Locate the cell with the specified text and output its (X, Y) center coordinate. 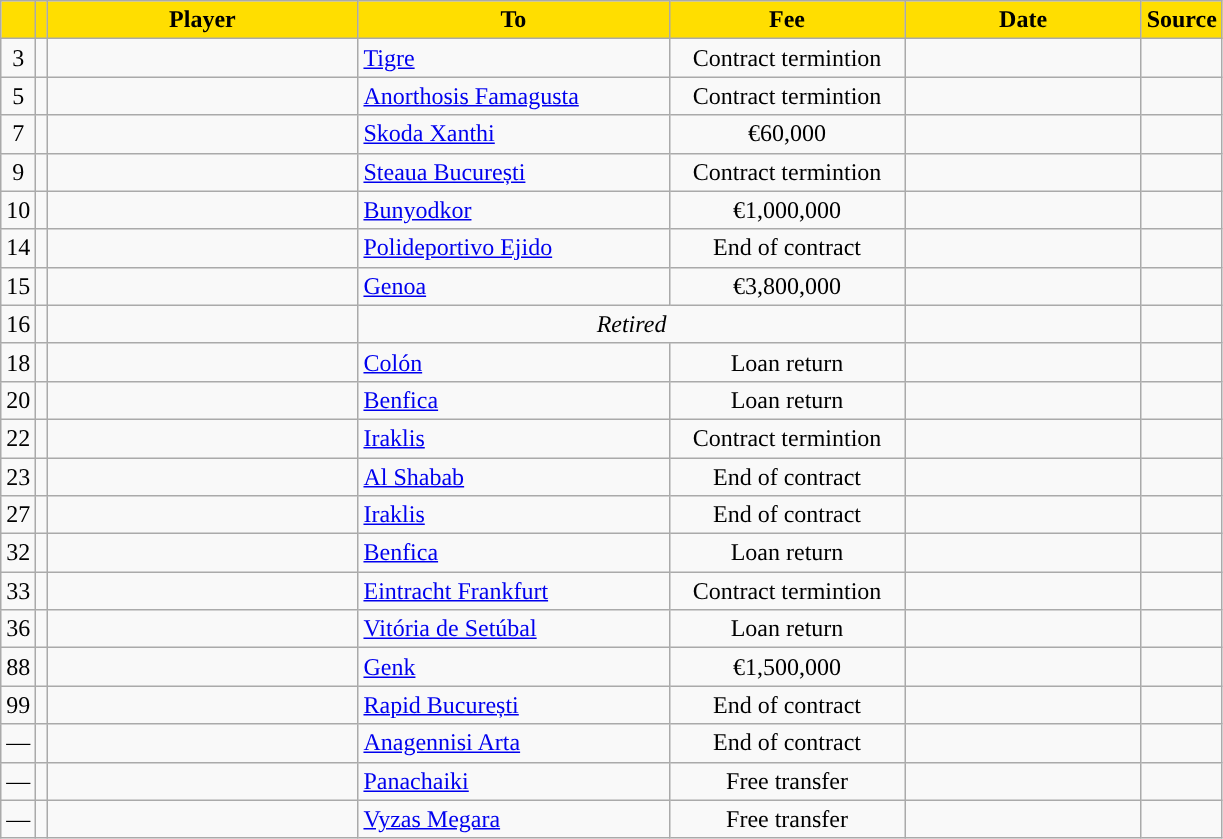
Steaua București (514, 172)
Anorthosis Famagusta (514, 96)
Retired (632, 324)
18 (18, 362)
Date (1023, 20)
Polideportivo Ejido (514, 248)
Tigre (514, 58)
Bunyodkor (514, 210)
€3,800,000 (787, 286)
Panachaiki (514, 781)
Al Shabab (514, 477)
Skoda Xanthi (514, 134)
22 (18, 438)
5 (18, 96)
3 (18, 58)
Fee (787, 20)
Eintracht Frankfurt (514, 591)
9 (18, 172)
Vitória de Setúbal (514, 629)
14 (18, 248)
Vyzas Megara (514, 819)
Player (202, 20)
€1,500,000 (787, 667)
88 (18, 667)
Genoa (514, 286)
Colón (514, 362)
Anagennisi Arta (514, 743)
Genk (514, 667)
20 (18, 400)
16 (18, 324)
10 (18, 210)
Rapid București (514, 705)
36 (18, 629)
32 (18, 553)
7 (18, 134)
27 (18, 515)
23 (18, 477)
To (514, 20)
15 (18, 286)
99 (18, 705)
Source (1182, 20)
€60,000 (787, 134)
€1,000,000 (787, 210)
33 (18, 591)
